Return the [X, Y] coordinate for the center point of the cell that contains the specified text.  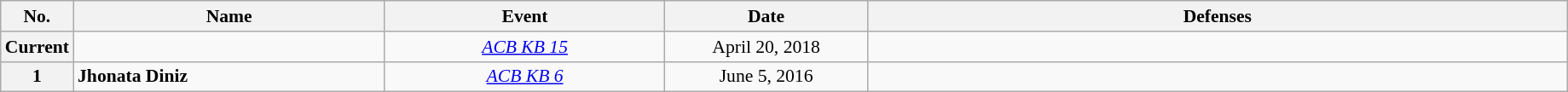
June 5, 2016 [766, 77]
Date [766, 16]
April 20, 2018 [766, 47]
Event [525, 16]
1 [38, 77]
ACB KB 15 [525, 47]
No. [38, 16]
ACB KB 6 [525, 77]
Current [38, 47]
Name [229, 16]
Defenses [1218, 16]
Jhonata Diniz [229, 77]
